Determine the [x, y] coordinate at the center of the cell enclosing the given text.  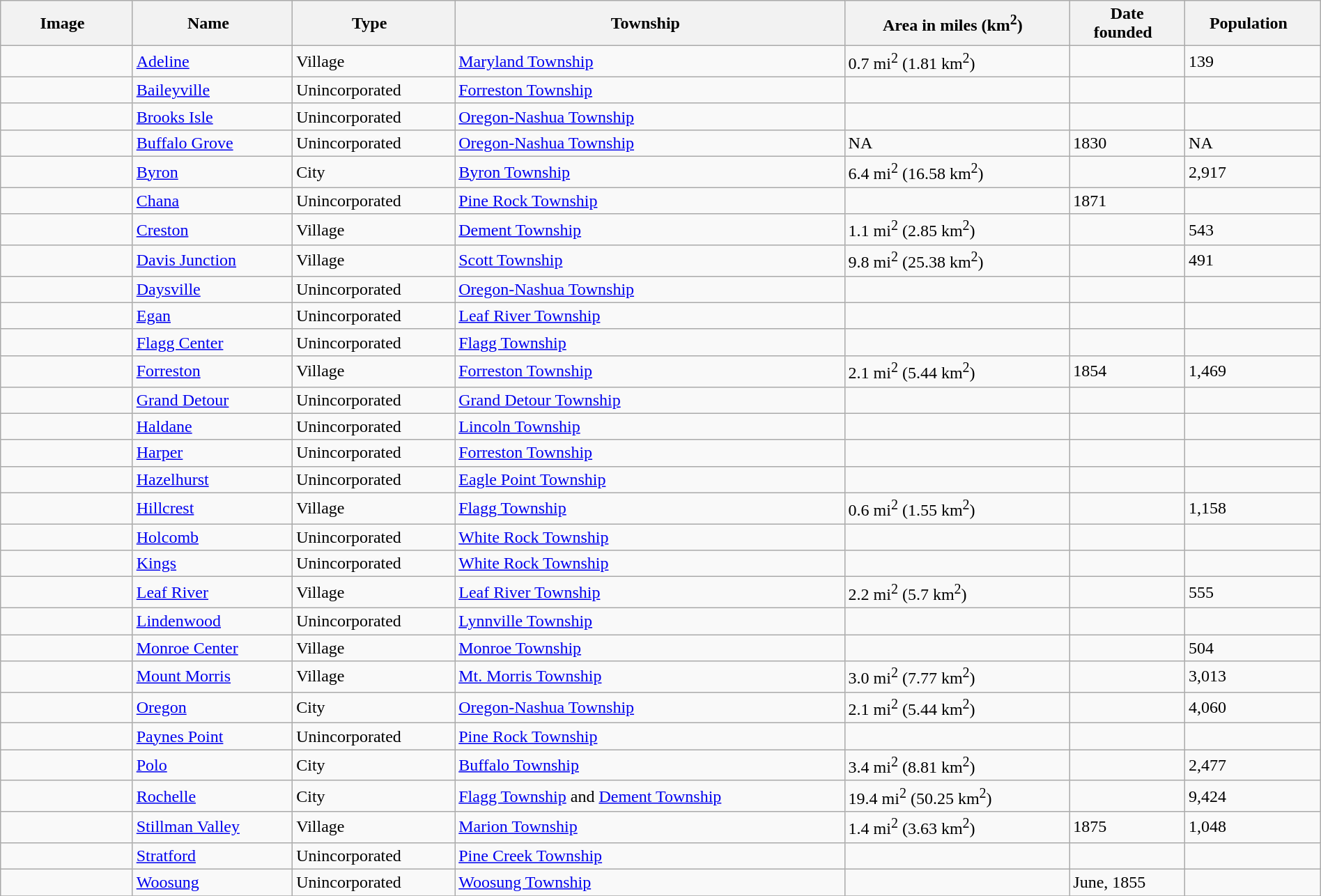
Flagg Township and Dement Township [649, 796]
9,424 [1253, 796]
Baileyville [213, 90]
Adeline [213, 61]
Rochelle [213, 796]
1854 [1127, 371]
1830 [1127, 143]
1.1 mi2 (2.85 km2) [957, 230]
Byron [213, 173]
9.8 mi2 (25.38 km2) [957, 261]
Davis Junction [213, 261]
Kings [213, 564]
Daysville [213, 289]
Polo [213, 765]
Brooks Isle [213, 116]
Egan [213, 316]
Flagg Center [213, 342]
Hillcrest [213, 509]
4,060 [1253, 708]
Chana [213, 201]
2,477 [1253, 765]
1875 [1127, 828]
Grand Detour Township [649, 400]
3,013 [1253, 677]
Name [213, 24]
Hazelhurst [213, 479]
Maryland Township [649, 61]
Scott Township [649, 261]
3.0 mi2 (7.77 km2) [957, 677]
1,469 [1253, 371]
1.4 mi2 (3.63 km2) [957, 828]
Harper [213, 453]
0.6 mi2 (1.55 km2) [957, 509]
Forreston [213, 371]
6.4 mi2 (16.58 km2) [957, 173]
Monroe Township [649, 648]
Population [1253, 24]
Area in miles (km2) [957, 24]
Paynes Point [213, 736]
Buffalo Grove [213, 143]
Mt. Morris Township [649, 677]
Image [67, 24]
Leaf River [213, 592]
2.2 mi2 (5.7 km2) [957, 592]
555 [1253, 592]
Township [649, 24]
Stillman Valley [213, 828]
Haldane [213, 426]
Grand Detour [213, 400]
491 [1253, 261]
Woosung Township [649, 883]
1,158 [1253, 509]
504 [1253, 648]
Pine Creek Township [649, 856]
Lindenwood [213, 621]
Creston [213, 230]
139 [1253, 61]
Date founded [1127, 24]
543 [1253, 230]
Mount Morris [213, 677]
Type [373, 24]
Woosung [213, 883]
Dement Township [649, 230]
1871 [1127, 201]
Eagle Point Township [649, 479]
3.4 mi2 (8.81 km2) [957, 765]
Oregon [213, 708]
Marion Township [649, 828]
June, 1855 [1127, 883]
Buffalo Township [649, 765]
0.7 mi2 (1.81 km2) [957, 61]
Holcomb [213, 537]
Monroe Center [213, 648]
2,917 [1253, 173]
Lynnville Township [649, 621]
19.4 mi2 (50.25 km2) [957, 796]
1,048 [1253, 828]
Lincoln Township [649, 426]
Byron Township [649, 173]
Stratford [213, 856]
